Return the [X, Y] coordinate for the center point of the cell that contains the specified text.  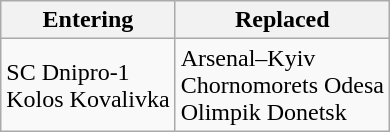
Entering [88, 20]
Arsenal–KyivChornomorets OdesaOlimpik Donetsk [282, 85]
Replaced [282, 20]
SC Dnipro-1Kolos Kovalivka [88, 85]
